Output the [X, Y] coordinate of the center of the cell containing the given text.  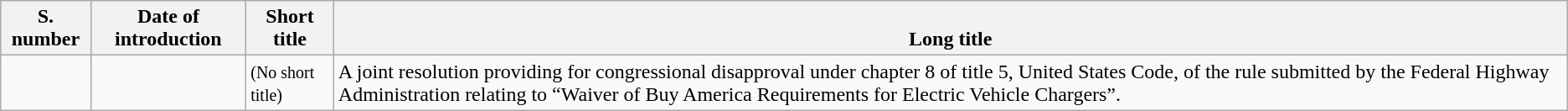
(No short title) [290, 82]
Long title [950, 29]
Short title [290, 29]
Date of introduction [168, 29]
S. number [45, 29]
